Capture the cell that displays the provided text and extract its (x, y) central coordinate. 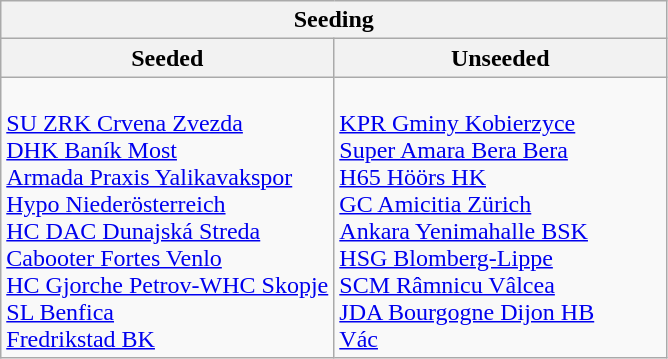
Unseeded (500, 58)
Seeded (168, 58)
Seeding (334, 20)
